Locate the cell with the specified text and output its (x, y) center coordinate. 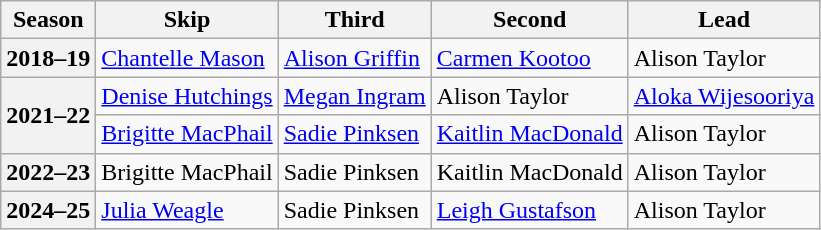
Lead (724, 20)
2022–23 (48, 172)
Season (48, 20)
2024–25 (48, 210)
Leigh Gustafson (530, 210)
Third (354, 20)
Carmen Kootoo (530, 58)
Denise Hutchings (187, 96)
Skip (187, 20)
Megan Ingram (354, 96)
Chantelle Mason (187, 58)
Second (530, 20)
Aloka Wijesooriya (724, 96)
2018–19 (48, 58)
2021–22 (48, 115)
Julia Weagle (187, 210)
Alison Griffin (354, 58)
